From the cell containing the given text, extract its center point as (x, y) coordinate. 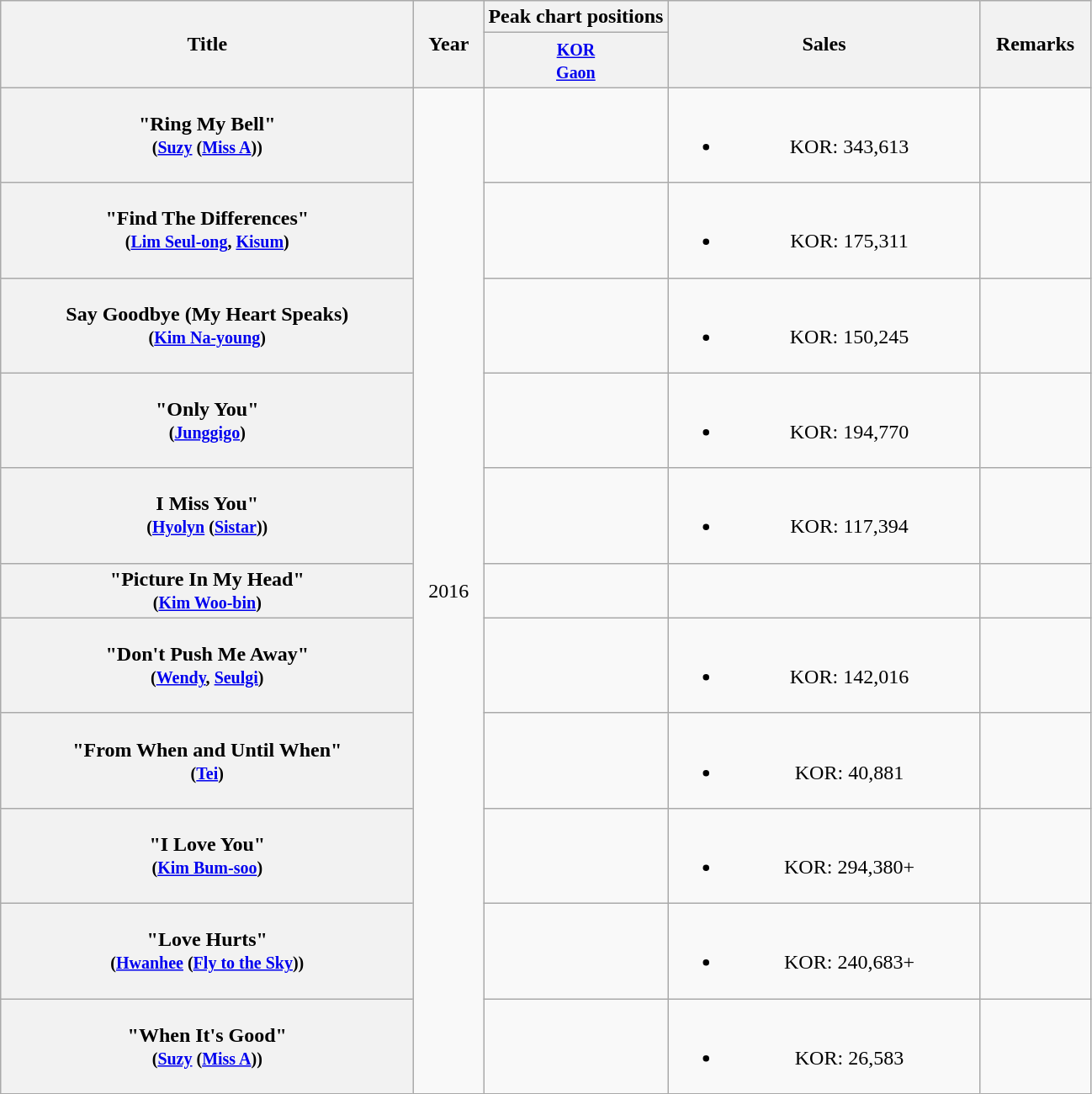
"Picture In My Head"(Kim Woo-bin) (207, 591)
Sales (824, 44)
Year (449, 44)
Title (207, 44)
2016 (449, 591)
"From When and Until When"(Tei) (207, 761)
"Only You"(Junggigo) (207, 421)
"Find The Differences"(Lim Seul-ong, Kisum) (207, 231)
KOR: 240,683+ (824, 951)
KOR: 194,770 (824, 421)
KOR: 142,016 (824, 665)
Say Goodbye (My Heart Speaks)(Kim Na-young) (207, 325)
KORGaon (575, 61)
"Ring My Bell"(Suzy (Miss A)) (207, 135)
KOR: 117,394 (824, 515)
"When It's Good"(Suzy (Miss A)) (207, 1045)
Peak chart positions (575, 17)
KOR: 150,245 (824, 325)
KOR: 343,613 (824, 135)
KOR: 175,311 (824, 231)
KOR: 26,583 (824, 1045)
KOR: 40,881 (824, 761)
I Miss You"(Hyolyn (Sistar)) (207, 515)
KOR: 294,380+ (824, 855)
"I Love You"(Kim Bum-soo) (207, 855)
"Love Hurts"(Hwanhee (Fly to the Sky)) (207, 951)
"Don't Push Me Away"(Wendy, Seulgi) (207, 665)
Remarks (1035, 44)
